Output the [X, Y] coordinate of the center of the cell containing the given text.  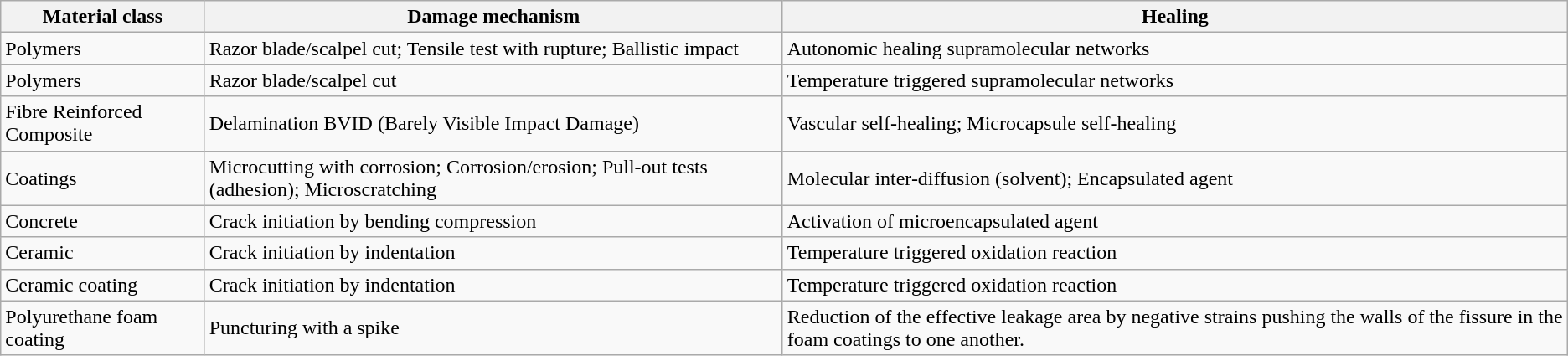
Razor blade/scalpel cut; Tensile test with rupture; Ballistic impact [493, 49]
Molecular inter-diffusion (solvent); Encapsulated agent [1174, 178]
Temperature triggered supramolecular networks [1174, 80]
Vascular self-healing; Microcapsule self-healing [1174, 124]
Coatings [102, 178]
Ceramic [102, 253]
Fibre Reinforced Composite [102, 124]
Reduction of the effective leakage area by negative strains pushing the walls of the fissure in the foam coatings to one another. [1174, 328]
Ceramic coating [102, 285]
Activation of microencapsulated agent [1174, 221]
Puncturing with a spike [493, 328]
Concrete [102, 221]
Material class [102, 17]
Crack initiation by bending compression [493, 221]
Autonomic healing supramolecular networks [1174, 49]
Polyurethane foam coating [102, 328]
Delamination BVID (Barely Visible Impact Damage) [493, 124]
Damage mechanism [493, 17]
Healing [1174, 17]
Razor blade/scalpel cut [493, 80]
Microcutting with corrosion; Corrosion/erosion; Pull-out tests (adhesion); Microscratching [493, 178]
